Search for the cell housing the specified text and yield its [X, Y] center coordinate. 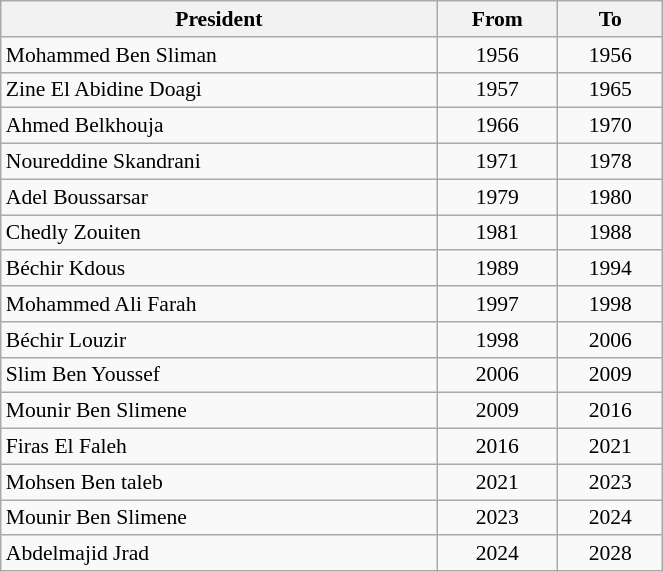
President [219, 19]
1965 [610, 90]
1979 [498, 197]
1978 [610, 162]
Slim Ben Youssef [219, 375]
1994 [610, 269]
1981 [498, 233]
1988 [610, 233]
1997 [498, 304]
1980 [610, 197]
Noureddine Skandrani [219, 162]
Adel Boussarsar [219, 197]
Firas El Faleh [219, 447]
1957 [498, 90]
1966 [498, 126]
Béchir Louzir [219, 340]
1970 [610, 126]
Zine El Abidine Doagi [219, 90]
1971 [498, 162]
Abdelmajid Jrad [219, 554]
To [610, 19]
2028 [610, 554]
Mohammed Ali Farah [219, 304]
Ahmed Belkhouja [219, 126]
Chedly Zouiten [219, 233]
Béchir Kdous [219, 269]
1989 [498, 269]
Mohammed Ben Sliman [219, 55]
From [498, 19]
Mohsen Ben taleb [219, 482]
